Return (x, y) of the center of cell containing provided text 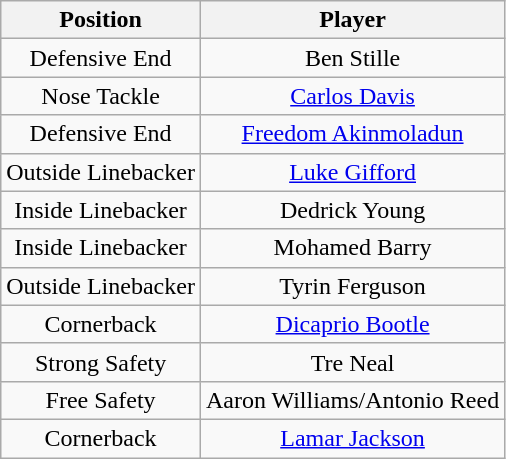
Mohamed Barry (352, 248)
Dicaprio Bootle (352, 324)
Lamar Jackson (352, 438)
Dedrick Young (352, 210)
Freedom Akinmoladun (352, 134)
Ben Stille (352, 58)
Carlos Davis (352, 96)
Strong Safety (101, 362)
Nose Tackle (101, 96)
Tyrin Ferguson (352, 286)
Luke Gifford (352, 172)
Position (101, 20)
Aaron Williams/Antonio Reed (352, 400)
Tre Neal (352, 362)
Player (352, 20)
Free Safety (101, 400)
